Determine the (x, y) coordinate at the center of the cell enclosing the given text.  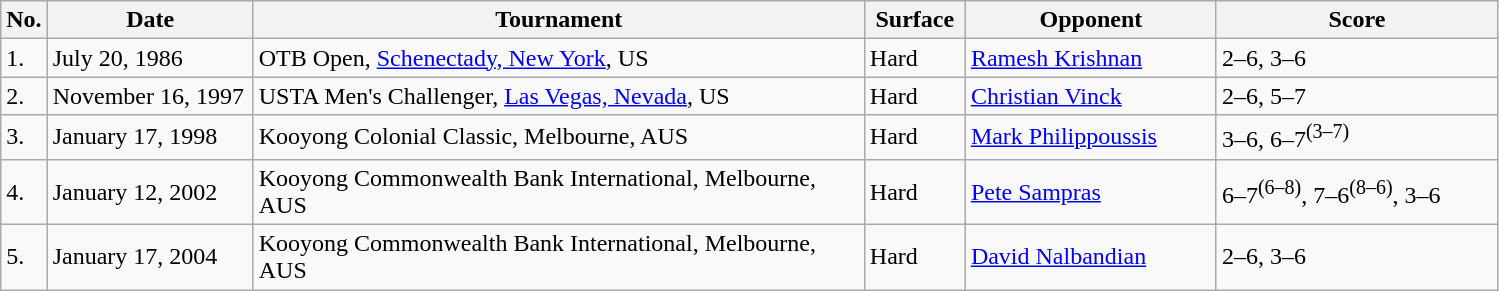
Surface (914, 20)
Ramesh Krishnan (1090, 58)
January 17, 1998 (150, 138)
3. (24, 138)
Kooyong Colonial Classic, Melbourne, AUS (558, 138)
Christian Vinck (1090, 96)
July 20, 1986 (150, 58)
OTB Open, Schenectady, New York, US (558, 58)
No. (24, 20)
January 17, 2004 (150, 258)
Tournament (558, 20)
4. (24, 192)
2–6, 5–7 (1356, 96)
Mark Philippoussis (1090, 138)
Pete Sampras (1090, 192)
Opponent (1090, 20)
5. (24, 258)
Date (150, 20)
January 12, 2002 (150, 192)
David Nalbandian (1090, 258)
November 16, 1997 (150, 96)
1. (24, 58)
3–6, 6–7(3–7) (1356, 138)
Score (1356, 20)
6–7(6–8), 7–6(8–6), 3–6 (1356, 192)
2. (24, 96)
USTA Men's Challenger, Las Vegas, Nevada, US (558, 96)
